Detect which cell encompasses the target text, then output its (x, y) center coordinate. 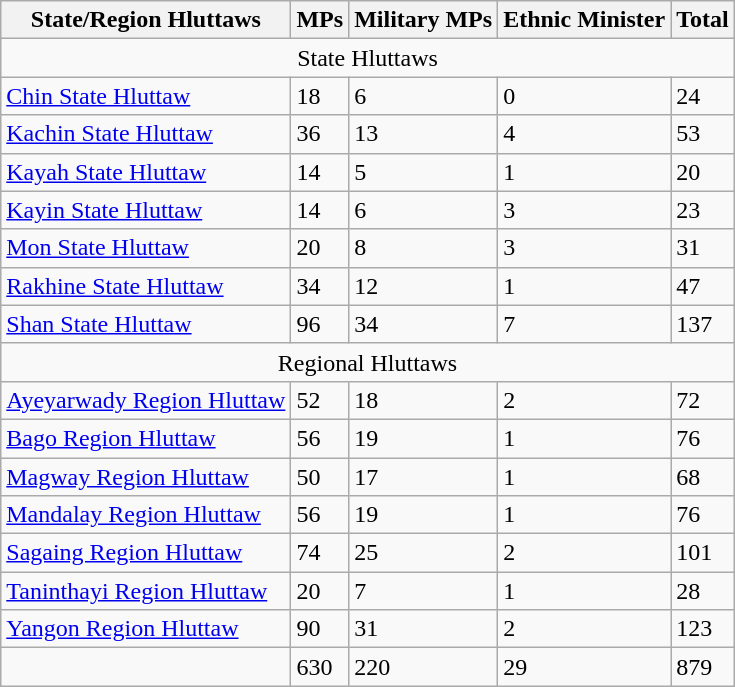
29 (584, 667)
90 (320, 629)
123 (703, 629)
Ayeyarwady Region Hluttaw (146, 400)
Yangon Region Hluttaw (146, 629)
72 (703, 400)
24 (703, 96)
Ethnic Minister (584, 20)
4 (584, 134)
47 (703, 286)
13 (424, 134)
8 (424, 248)
Chin State Hluttaw (146, 96)
96 (320, 324)
Sagaing Region Hluttaw (146, 553)
17 (424, 477)
Kachin State Hluttaw (146, 134)
220 (424, 667)
Military MPs (424, 20)
879 (703, 667)
Mandalay Region Hluttaw (146, 515)
Rakhine State Hluttaw (146, 286)
Kayah State Hluttaw (146, 172)
36 (320, 134)
Total (703, 20)
Shan State Hluttaw (146, 324)
5 (424, 172)
Magway Region Hluttaw (146, 477)
28 (703, 591)
0 (584, 96)
137 (703, 324)
MPs (320, 20)
74 (320, 553)
Taninthayi Region Hluttaw (146, 591)
25 (424, 553)
50 (320, 477)
State Hluttaws (368, 58)
12 (424, 286)
68 (703, 477)
53 (703, 134)
Kayin State Hluttaw (146, 210)
Mon State Hluttaw (146, 248)
State/Region Hluttaws (146, 20)
23 (703, 210)
52 (320, 400)
630 (320, 667)
Bago Region Hluttaw (146, 438)
101 (703, 553)
Regional Hluttaws (368, 362)
